Search for the cell housing the specified text and yield its (x, y) center coordinate. 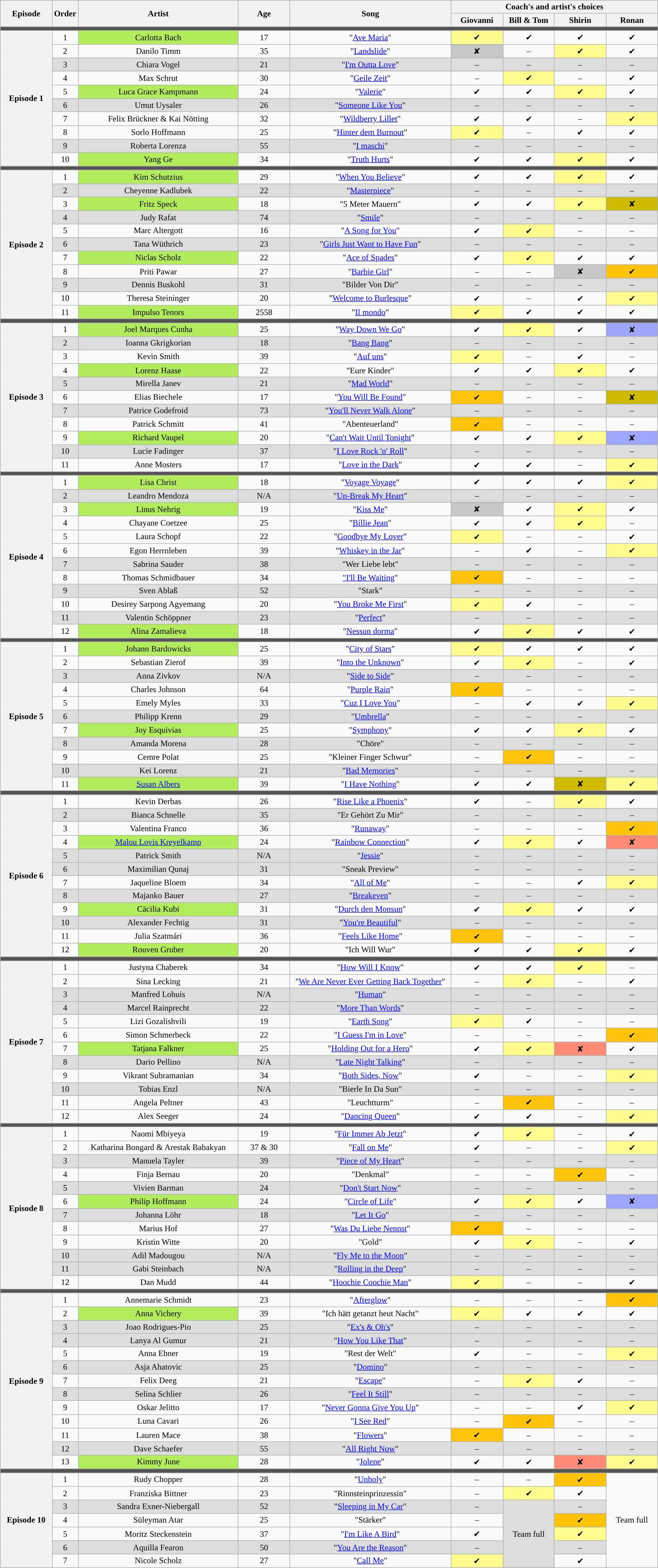
16 (264, 231)
"How Will I Know" (370, 968)
"Nessun dorma" (370, 631)
Kristin Witte (158, 1242)
Philip Hoffmann (158, 1202)
"Il mondo" (370, 312)
"Rainbow Connection" (370, 842)
Julia Szatmári (158, 936)
"Flowers" (370, 1435)
Leandro Mendoza (158, 496)
"All of Me" (370, 883)
"Was Du Liebe Nennst" (370, 1228)
"Goodbye My Lover" (370, 537)
Asja Ahatovic (158, 1367)
"You'll Never Walk Alone" (370, 411)
Süleyman Atar (158, 1520)
"Unholy" (370, 1480)
"Durch den Monsun" (370, 909)
44 (264, 1282)
"Let It Go" (370, 1215)
Richard Vaupel (158, 438)
30 (264, 78)
Joao Rodrigues-Pio (158, 1327)
"You Broke Me First" (370, 604)
Oskar Jelitto (158, 1408)
Episode 10 (26, 1520)
"Fly Me to the Moon" (370, 1255)
"Afterglow" (370, 1300)
"Call Me" (370, 1561)
Majanko Bauer (158, 896)
"Bad Memories" (370, 770)
"Stärker" (370, 1520)
Valentin Schöppner (158, 618)
Annemarie Schmidt (158, 1300)
"Für Immer Ab Jetzt" (370, 1134)
Malou Lovis Kreyelkamp (158, 842)
"Umbrella" (370, 717)
Bianca Schnelle (158, 815)
"Wildberry Lillet" (370, 119)
Judy Rafat (158, 217)
"Both Sides, Now" (370, 1076)
37 & 30 (264, 1148)
"Stark" (370, 591)
"Way Down We Go" (370, 330)
Lizi Gozalishvili (158, 1021)
43 (264, 1103)
Chayane Coetzee (158, 523)
Kimmy June (158, 1462)
"Chöre" (370, 743)
"Feels Like Home" (370, 936)
"I'll Be Waiting" (370, 578)
Adil Madougou (158, 1255)
"Kiss Me" (370, 509)
"Rinnsteinprinzessin" (370, 1493)
"Circle of Life" (370, 1202)
Cäcilia Kubi (158, 909)
Impulso Tenors (158, 312)
Lucie Fadinger (158, 451)
"Abenteuerland" (370, 424)
Alex Seeger (158, 1116)
Manfred Lohuis (158, 995)
Maximilian Qunaj (158, 869)
Simon Schmerbeck (158, 1035)
Sandra Exner-Niebergall (158, 1507)
Tana Wüthrich (158, 244)
Vikrant Subramanian (158, 1076)
Dario Pellino (158, 1062)
"Earth Song" (370, 1021)
"I See Red" (370, 1421)
Amanda Morena (158, 743)
"Piece of My Heart" (370, 1161)
Giovanni (477, 20)
"Love in the Dark" (370, 465)
Rouven Gruber (158, 950)
Max Schrut (158, 78)
Dan Mudd (158, 1282)
Priti Pawar (158, 272)
"Human" (370, 995)
Aquilla Fearon (158, 1547)
41 (264, 424)
Thomas Schmidbauer (158, 578)
Anna Zivkov (158, 676)
"Girls Just Want to Have Fun" (370, 244)
"Un-Break My Heart" (370, 496)
Bill & Tom (529, 20)
Patrice Godefroid (158, 411)
"Can't Wait Until Tonight" (370, 438)
Sven Ablaß (158, 591)
"A Song for You" (370, 231)
Philipp Krenn (158, 717)
"Runaway" (370, 828)
Marc Altergott (158, 231)
"Late Night Talking" (370, 1062)
2558 (264, 312)
"Someone Like You" (370, 105)
Episode 5 (26, 716)
"I'm Outta Love" (370, 65)
Marius Hof (158, 1228)
Episode 3 (26, 397)
Elias Biechele (158, 397)
"Wer Liebe lebt" (370, 564)
33 (264, 703)
Lauren Mace (158, 1435)
"Auf uns" (370, 357)
"Bierle In Da Sun" (370, 1089)
Susan Albers (158, 784)
Lanya Al Gumur (158, 1340)
"Ace of Spades" (370, 258)
Kevin Smith (158, 357)
"Holding Out for a Hero" (370, 1049)
64 (264, 690)
Luna Cavari (158, 1421)
Ioanna Gkrigkorian (158, 343)
"Don't Start Now" (370, 1188)
Sabrina Sauder (158, 564)
Coach's and artist's choices (554, 7)
"I Love Rock 'n' Roll" (370, 451)
"Ave Maria" (370, 37)
"Bang Bang" (370, 343)
Johann Bardowicks (158, 649)
50 (264, 1547)
Episode 6 (26, 876)
"Jolene" (370, 1462)
Sorlo Hoffmann (158, 133)
"Ich hätt getanzt heut Nacht" (370, 1314)
Niclas Scholz (158, 258)
"Symphony" (370, 730)
"Leuchtturm" (370, 1103)
Anne Mosters (158, 465)
"Breakeven" (370, 896)
"You Are the Reason" (370, 1547)
Chiara Vogel (158, 65)
Episode (26, 14)
"Jessie" (370, 855)
Lorenz Haase (158, 370)
"Whiskey in the Jar" (370, 551)
Fritz Speck⁠ (158, 204)
Ronan (632, 20)
Cemre Polat (158, 757)
Umut Uysaler (158, 105)
"Mad World" (370, 384)
Carlotta Bach (158, 37)
Franziska Bittner (158, 1493)
"More Than Words" (370, 1008)
Naomi Mbiyeya (158, 1134)
Katharina Bongard & Arestak Babakyan (158, 1148)
"How You Like That" (370, 1340)
"Welcome to Burlesque" (370, 298)
Emely Myles (158, 703)
"Into the Unknown" (370, 663)
Episode 2 (26, 244)
Sina Lecking (158, 981)
"I Have Nothing" (370, 784)
Finja Bernau (158, 1175)
"City of Stars" (370, 649)
"Dancing Queen" (370, 1116)
"Ich Will Wur" (370, 950)
"Smile" (370, 217)
"Rest der Welt" (370, 1354)
Tobias Enzl (158, 1089)
"Eure Kinder" (370, 370)
Joel Marques Cunha (158, 330)
Nicole Scholz (158, 1561)
Kei Lorenz (158, 770)
Manuela Tayler (158, 1161)
"Fall on Me" (370, 1148)
"Sneak Preview" (370, 869)
Dave Schaefer (158, 1448)
Laura Schopf (158, 537)
Selina Schlier (158, 1394)
Lisa Christ (158, 483)
Sebastian Zierof (158, 663)
Tatjana Falkner (158, 1049)
Patrick Smith (158, 855)
"Truth Hurts" (370, 160)
"Feel It Still" (370, 1394)
Episode 7 (26, 1042)
Rudy Chopper (158, 1480)
"Kleiner Finger Schwur" (370, 757)
Episode 4 (26, 557)
Order (65, 14)
"Ex's & Oh's" (370, 1327)
"Geile Zeit" (370, 78)
Age (264, 14)
"Perfect" (370, 618)
73 (264, 411)
"Billie Jean" (370, 523)
Song (370, 14)
Desirey Sarpong Agyemang (158, 604)
"Never Gonna Give You Up" (370, 1408)
Artist (158, 14)
Anna Vichery (158, 1314)
"Denkmal" (370, 1175)
"Rolling in the Deep" (370, 1269)
Dennis Buskohl (158, 285)
"5 Meter Mauern" (370, 204)
Cheyenne Kadlubek (158, 190)
"Hoochie Coochie Man" (370, 1282)
"Cuz I Love You" (370, 703)
Johanna Löhr (158, 1215)
"Valerie" (370, 92)
"Landslide" (370, 51)
Kim Schutzius (158, 177)
74 (264, 217)
Shirin (580, 20)
"Purple Rain" (370, 690)
"You're Beautiful" (370, 923)
"All Right Now" (370, 1448)
"Er Gehört Zu Mir" (370, 815)
"Sleeping in My Car" (370, 1507)
Episode 9 (26, 1381)
"Barbie Girl" (370, 272)
"Masterpiece" (370, 190)
Felix Brückner & Kai Nötting (158, 119)
"Escape" (370, 1381)
"I'm Like A Bird" (370, 1534)
Valentina Franco (158, 828)
"Domino" (370, 1367)
32 (264, 119)
Mirella Janev (158, 384)
Gabi Steinbach (158, 1269)
"Side to Side" (370, 676)
Charles Johnson (158, 690)
Joy Esquivias (158, 730)
"Gold" (370, 1242)
Danilo Timm (158, 51)
Alina Zamalieva (158, 631)
Linus Nehrig (158, 509)
"Hinter dem Burnout" (370, 133)
Egon Herrnleben (158, 551)
Kevin Derbas (158, 802)
13 (65, 1462)
Justyna Chaberek (158, 968)
Episode 8 (26, 1208)
Episode 1 (26, 99)
Luca Grace Kampmann (158, 92)
"Voyage Voyage" (370, 483)
"I maschi" (370, 146)
Jaqueline Bloem (158, 883)
Moritz Steckenstein (158, 1534)
Alexander Fechtig (158, 923)
"You Will Be Found" (370, 397)
Anna Ebner (158, 1354)
Angela Peltner (158, 1103)
Felix Deeg (158, 1381)
Theresa Steininger (158, 298)
"I Guess I'm in Love" (370, 1035)
Vivien Barman (158, 1188)
Roberta Lorenza (158, 146)
Yang Ge (158, 160)
"Rise Like a Phoenix" (370, 802)
Patrick Schmitt (158, 424)
"We Are Never Ever Getting Back Together" (370, 981)
Marcel Rainprecht (158, 1008)
"Bilder Von Dir" (370, 285)
"When You Believe" (370, 177)
